Determine the (x, y) coordinate at the center of the cell enclosing the given text.  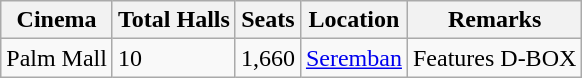
1,660 (268, 58)
Remarks (494, 20)
10 (174, 58)
Cinema (57, 20)
Total Halls (174, 20)
Seremban (354, 58)
Palm Mall (57, 58)
Seats (268, 20)
Features D-BOX (494, 58)
Location (354, 20)
